For the text-containing cell, return its midpoint in [X, Y] coordinate format. 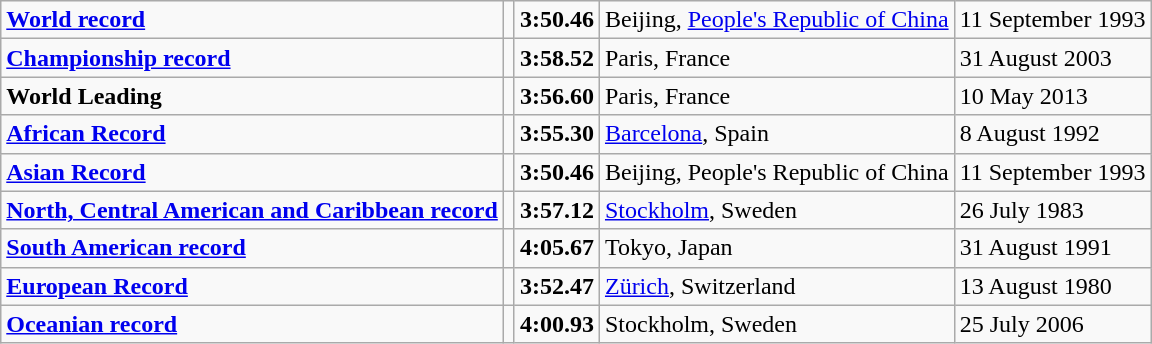
South American record [252, 248]
Championship record [252, 58]
10 May 2013 [1052, 96]
3:58.52 [556, 58]
World record [252, 20]
3:56.60 [556, 96]
4:00.93 [556, 324]
Tokyo, Japan [776, 248]
3:55.30 [556, 134]
Barcelona, Spain [776, 134]
8 August 1992 [1052, 134]
25 July 2006 [1052, 324]
3:57.12 [556, 210]
31 August 1991 [1052, 248]
Zürich, Switzerland [776, 286]
Asian Record [252, 172]
World Leading [252, 96]
European Record [252, 286]
26 July 1983 [1052, 210]
Oceanian record [252, 324]
African Record [252, 134]
13 August 1980 [1052, 286]
3:52.47 [556, 286]
31 August 2003 [1052, 58]
4:05.67 [556, 248]
North, Central American and Caribbean record [252, 210]
